From the cell containing the given text, extract its center point as (x, y) coordinate. 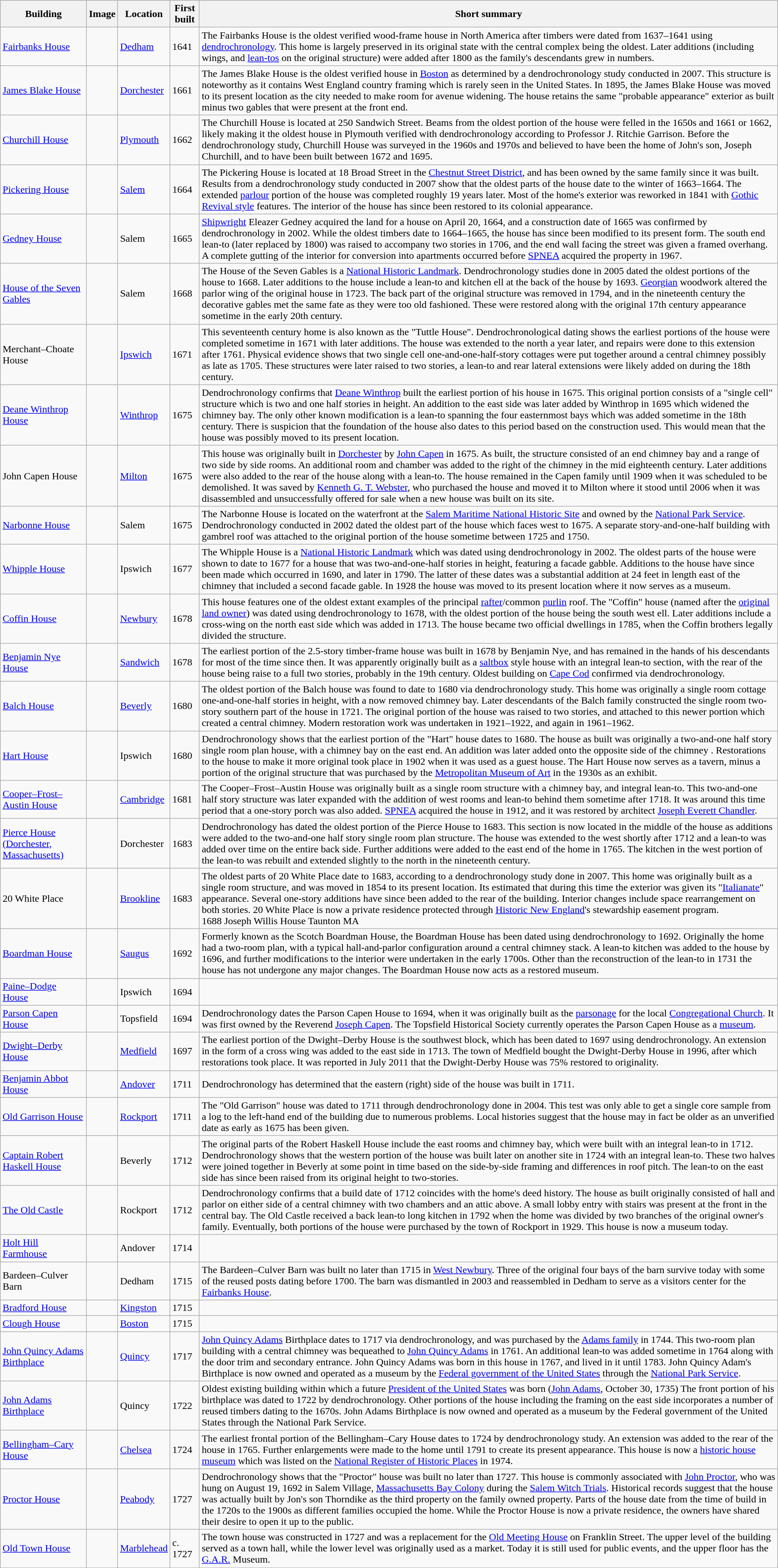
Cambridge (144, 800)
Bradford House (44, 1308)
1697 (185, 1051)
1681 (185, 800)
Winthrop (144, 415)
Medfield (144, 1051)
Benjamin Nye House (44, 663)
1665 (185, 238)
1671 (185, 354)
Location (144, 14)
House of the Seven Gables (44, 294)
1692 (185, 954)
1677 (185, 569)
1724 (185, 1450)
Pickering House (44, 189)
Brookline (144, 898)
Benjamin Abbot House (44, 1084)
Holt Hill Farmhouse (44, 1248)
Narbonne House (44, 525)
John Adams Birthplace (44, 1406)
Merchant–Choate House (44, 354)
Sandwich (144, 663)
Clough House (44, 1324)
Dendrochronology has determined that the eastern (right) side of the house was built in 1711. (489, 1084)
Paine–Dodge House (44, 992)
1641 (185, 47)
Bellingham–Cary House (44, 1450)
Captain Robert Haskell House (44, 1161)
Dwight–Derby House (44, 1051)
Marblehead (144, 1548)
Boston (144, 1324)
c. 1727 (185, 1548)
Milton (144, 476)
Short summary (489, 14)
1717 (185, 1357)
Bardeen–Culver Barn (44, 1281)
1727 (185, 1499)
1661 (185, 91)
Fairbanks House (44, 47)
Parson Capen House (44, 1018)
Hart House (44, 756)
John Quincy Adams Birthplace (44, 1357)
Building (44, 14)
Boardman House (44, 954)
1662 (185, 140)
Chelsea (144, 1450)
Topsfield (144, 1018)
Balch House (44, 706)
1722 (185, 1406)
James Blake House (44, 91)
Cooper–Frost–Austin House (44, 800)
Coffin House (44, 619)
Old Garrison House (44, 1116)
1664 (185, 189)
Plymouth (144, 140)
Saugus (144, 954)
Pierce House (Dorchester, Massachusetts) (44, 843)
1668 (185, 294)
Old Town House (44, 1548)
1714 (185, 1248)
Peabody (144, 1499)
Kingston (144, 1308)
Image (102, 14)
Newbury (144, 619)
Proctor House (44, 1499)
First built (185, 14)
Gedney House (44, 238)
Churchill House (44, 140)
20 White Place (44, 898)
Whipple House (44, 569)
The Old Castle (44, 1210)
Deane Winthrop House (44, 415)
John Capen House (44, 476)
